Detect which cell encompasses the target text, then output its [x, y] center coordinate. 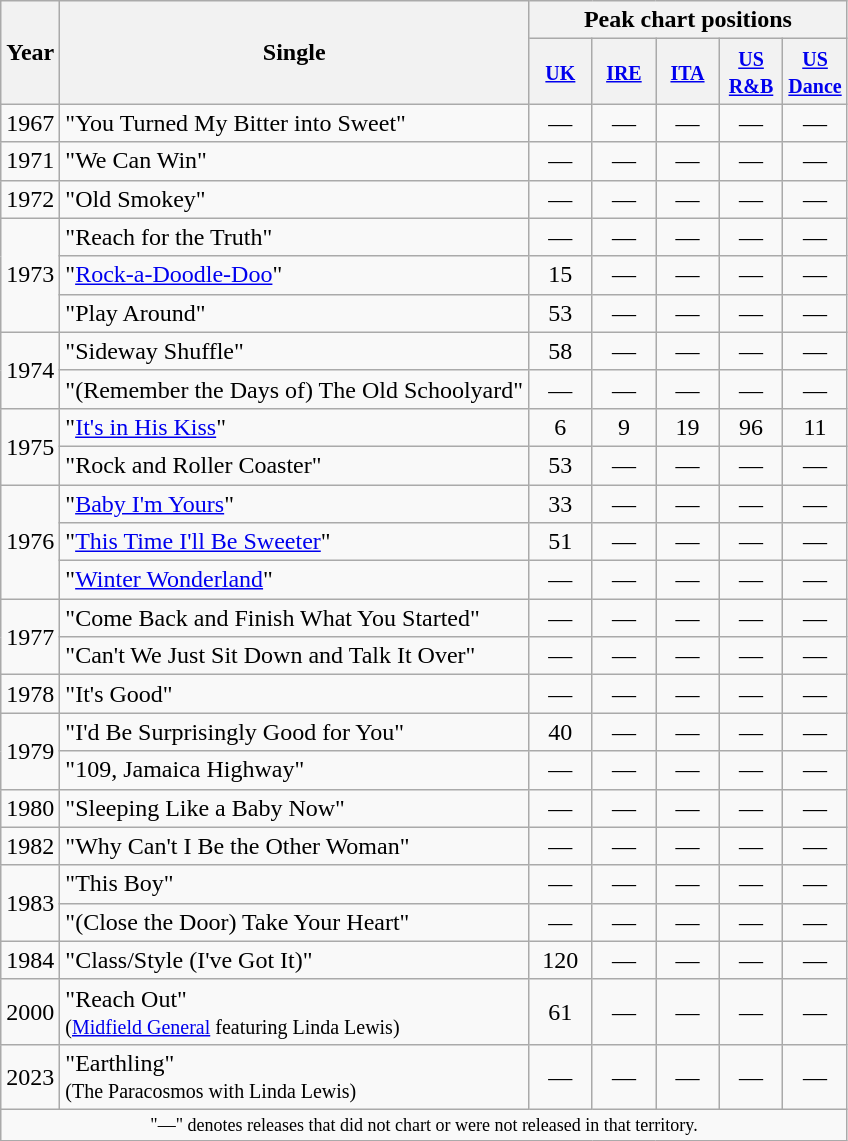
"This Time I'll Be Sweeter" [294, 542]
"Rock and Roller Coaster" [294, 465]
"—" denotes releases that did not chart or were not released in that territory. [424, 1124]
120 [561, 960]
US Dance [815, 72]
"Winter Wonderland" [294, 580]
"(Remember the Days of) The Old Schoolyard" [294, 389]
1982 [30, 846]
"This Boy" [294, 884]
61 [561, 1012]
ITA [688, 72]
Year [30, 52]
15 [561, 275]
"We Can Win" [294, 161]
"Come Back and Finish What You Started" [294, 618]
1984 [30, 960]
"Baby I'm Yours" [294, 503]
"109, Jamaica Highway" [294, 770]
"Class/Style (I've Got It)" [294, 960]
"Old Smokey" [294, 199]
6 [561, 427]
96 [751, 427]
58 [561, 351]
"Why Can't I Be the Other Woman" [294, 846]
1967 [30, 123]
1983 [30, 903]
9 [624, 427]
"It's in His Kiss" [294, 427]
"You Turned My Bitter into Sweet" [294, 123]
Peak chart positions [688, 20]
"Sideway Shuffle" [294, 351]
1971 [30, 161]
"I'd Be Surprisingly Good for You" [294, 732]
"Can't We Just Sit Down and Talk It Over" [294, 656]
1980 [30, 808]
Single [294, 52]
2023 [30, 1076]
UK [561, 72]
"Reach Out" (Midfield General featuring Linda Lewis) [294, 1012]
— [561, 1076]
11 [815, 427]
"Earthling" (The Paracosmos with Linda Lewis) [294, 1076]
33 [561, 503]
51 [561, 542]
40 [561, 732]
1974 [30, 370]
"Play Around" [294, 313]
1977 [30, 637]
"Rock-a-Doodle-Doo" [294, 275]
US R&B [751, 72]
1976 [30, 541]
1972 [30, 199]
19 [688, 427]
1979 [30, 751]
"It's Good" [294, 694]
"(Close the Door) Take Your Heart" [294, 922]
2000 [30, 1012]
1975 [30, 446]
"Reach for the Truth" [294, 237]
1973 [30, 275]
1978 [30, 694]
IRE [624, 72]
"Sleeping Like a Baby Now" [294, 808]
